Detect which cell encompasses the target text, then output its [x, y] center coordinate. 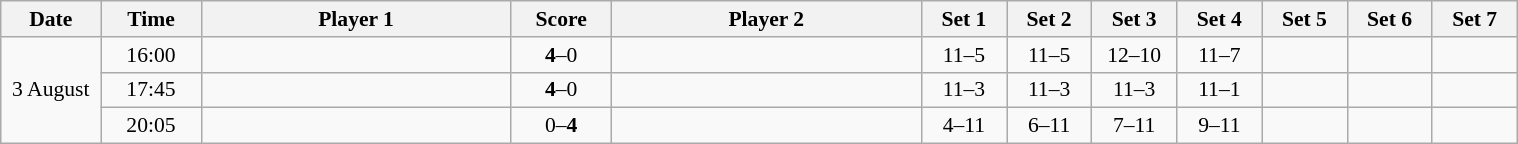
0–4 [561, 126]
3 August [51, 90]
12–10 [1134, 55]
Set 5 [1304, 19]
16:00 [151, 55]
Set 2 [1048, 19]
20:05 [151, 126]
17:45 [151, 90]
4–11 [964, 126]
Score [561, 19]
9–11 [1220, 126]
Time [151, 19]
Date [51, 19]
11–1 [1220, 90]
Set 4 [1220, 19]
Set 6 [1390, 19]
Player 2 [766, 19]
Set 1 [964, 19]
11–7 [1220, 55]
Set 7 [1474, 19]
6–11 [1048, 126]
Set 3 [1134, 19]
7–11 [1134, 126]
Player 1 [356, 19]
